Search for the cell housing the specified text and yield its [X, Y] center coordinate. 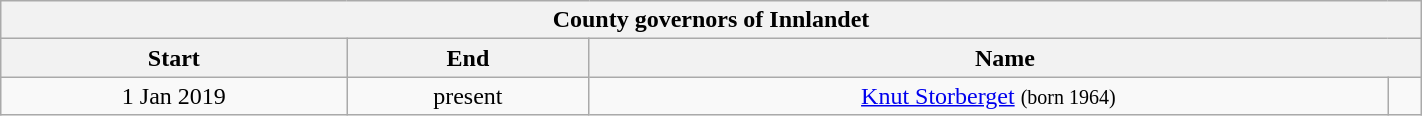
Start [174, 58]
Name [1005, 58]
present [468, 96]
1 Jan 2019 [174, 96]
End [468, 58]
County governors of Innlandet [711, 20]
Knut Storberget (born 1964) [988, 96]
